Detect which cell encompasses the target text, then output its [x, y] center coordinate. 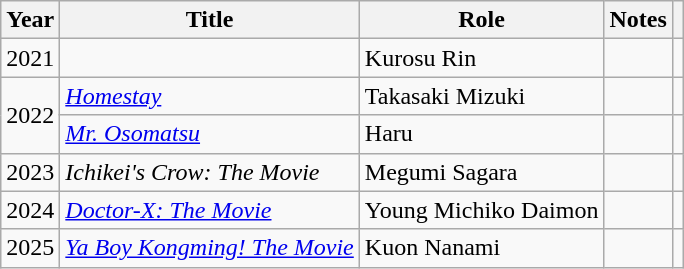
Ya Boy Kongming! The Movie [210, 248]
Young Michiko Daimon [482, 210]
2022 [30, 115]
Homestay [210, 96]
Kurosu Rin [482, 58]
Doctor-X: The Movie [210, 210]
2025 [30, 248]
Year [30, 20]
2021 [30, 58]
Haru [482, 134]
Notes [638, 20]
2024 [30, 210]
Mr. Osomatsu [210, 134]
Ichikei's Crow: The Movie [210, 172]
Kuon Nanami [482, 248]
Takasaki Mizuki [482, 96]
Megumi Sagara [482, 172]
Role [482, 20]
Title [210, 20]
2023 [30, 172]
